Search for the cell housing the specified text and yield its (x, y) center coordinate. 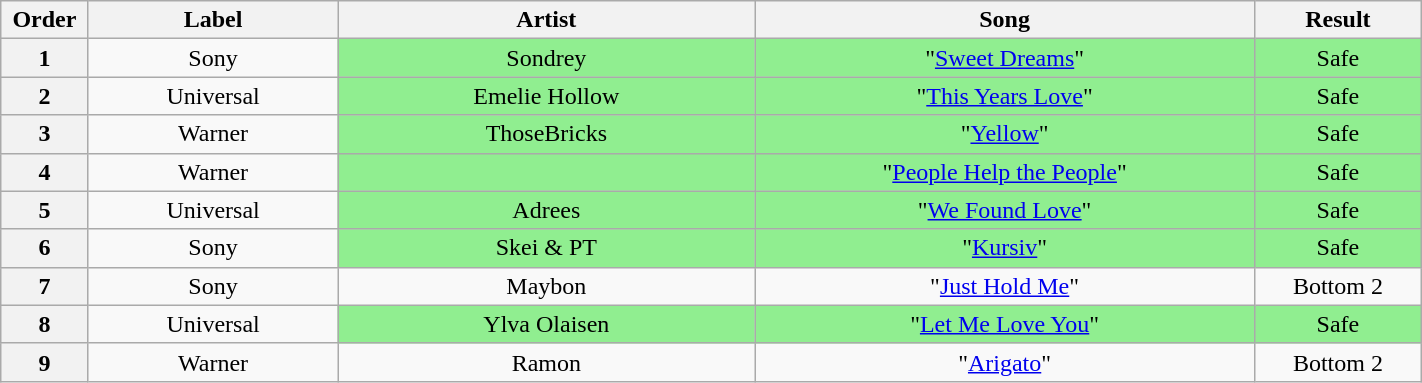
"Just Hold Me" (1005, 286)
5 (44, 210)
Ramon (546, 362)
4 (44, 172)
"We Found Love" (1005, 210)
9 (44, 362)
3 (44, 134)
Song (1005, 20)
"Let Me Love You" (1005, 324)
Ylva Olaisen (546, 324)
6 (44, 248)
1 (44, 58)
"This Years Love" (1005, 96)
"Kursiv" (1005, 248)
"People Help the People" (1005, 172)
Result (1338, 20)
Emelie Hollow (546, 96)
Label (213, 20)
Order (44, 20)
"Sweet Dreams" (1005, 58)
Skei & PT (546, 248)
Sondrey (546, 58)
8 (44, 324)
"Yellow" (1005, 134)
Maybon (546, 286)
7 (44, 286)
"Arigato" (1005, 362)
Adrees (546, 210)
ThoseBricks (546, 134)
2 (44, 96)
Artist (546, 20)
